Provide the (X, Y) coordinate of the cell's center where the given text is located.  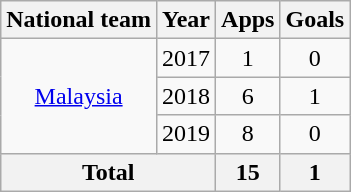
National team (79, 20)
2017 (186, 58)
Total (108, 172)
8 (248, 134)
15 (248, 172)
6 (248, 96)
2018 (186, 96)
Goals (315, 20)
Malaysia (79, 96)
Year (186, 20)
2019 (186, 134)
Apps (248, 20)
